Search for the cell housing the specified text and yield its [x, y] center coordinate. 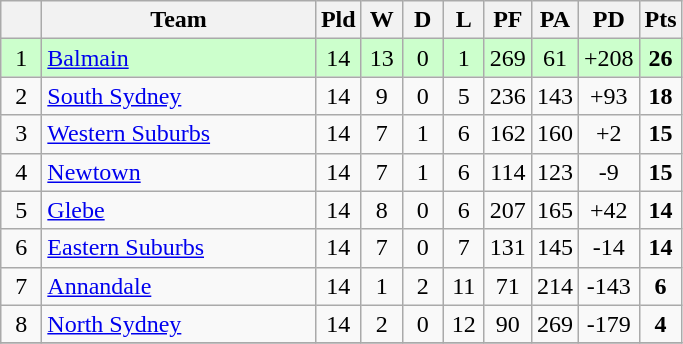
-179 [608, 324]
143 [554, 96]
Newtown [179, 172]
61 [554, 58]
W [382, 20]
214 [554, 286]
18 [660, 96]
160 [554, 134]
90 [508, 324]
-14 [608, 248]
+2 [608, 134]
Annandale [179, 286]
131 [508, 248]
Eastern Suburbs [179, 248]
71 [508, 286]
11 [464, 286]
207 [508, 210]
Balmain [179, 58]
3 [22, 134]
+93 [608, 96]
D [422, 20]
+208 [608, 58]
Western Suburbs [179, 134]
26 [660, 58]
236 [508, 96]
13 [382, 58]
Pld [338, 20]
123 [554, 172]
12 [464, 324]
9 [382, 96]
Pts [660, 20]
+42 [608, 210]
Team [179, 20]
North Sydney [179, 324]
162 [508, 134]
145 [554, 248]
PD [608, 20]
L [464, 20]
-9 [608, 172]
-143 [608, 286]
Glebe [179, 210]
165 [554, 210]
PA [554, 20]
South Sydney [179, 96]
PF [508, 20]
114 [508, 172]
